Determine the (x, y) coordinate at the center of the cell enclosing the given text.  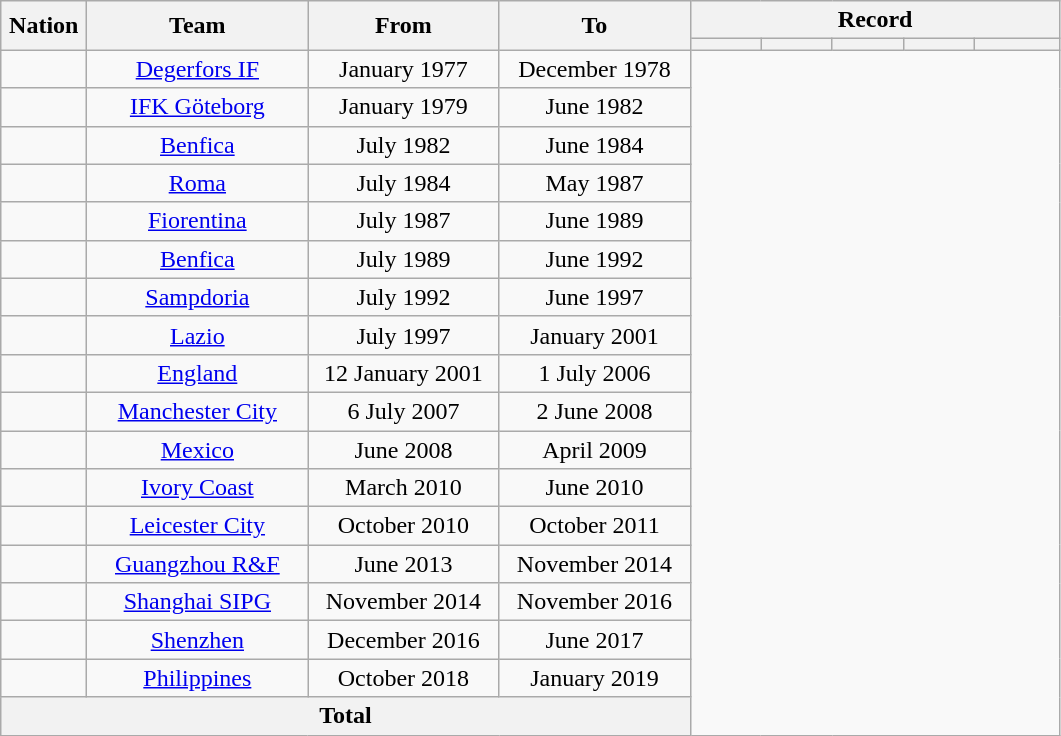
Sampdoria (198, 297)
Shanghai SIPG (198, 602)
Guangzhou R&F (198, 564)
June 1997 (594, 297)
July 1989 (404, 259)
1 July 2006 (594, 373)
Total (346, 716)
April 2009 (594, 449)
IFK Göteborg (198, 107)
England (198, 373)
October 2010 (404, 526)
January 2019 (594, 678)
Degerfors IF (198, 69)
June 2010 (594, 488)
Manchester City (198, 411)
Mexico (198, 449)
Leicester City (198, 526)
December 2016 (404, 640)
July 1997 (404, 335)
January 2001 (594, 335)
July 1984 (404, 183)
December 1978 (594, 69)
November 2016 (594, 602)
June 1992 (594, 259)
Nation (44, 26)
June 1982 (594, 107)
To (594, 26)
June 1984 (594, 145)
Ivory Coast (198, 488)
Record (875, 20)
January 1977 (404, 69)
Shenzhen (198, 640)
March 2010 (404, 488)
June 2008 (404, 449)
June 2013 (404, 564)
July 1987 (404, 221)
Philippines (198, 678)
6 July 2007 (404, 411)
June 1989 (594, 221)
October 2011 (594, 526)
May 1987 (594, 183)
July 1992 (404, 297)
Team (198, 26)
Roma (198, 183)
Lazio (198, 335)
12 January 2001 (404, 373)
Fiorentina (198, 221)
July 1982 (404, 145)
January 1979 (404, 107)
June 2017 (594, 640)
October 2018 (404, 678)
2 June 2008 (594, 411)
From (404, 26)
